Search for the cell housing the specified text and yield its (X, Y) center coordinate. 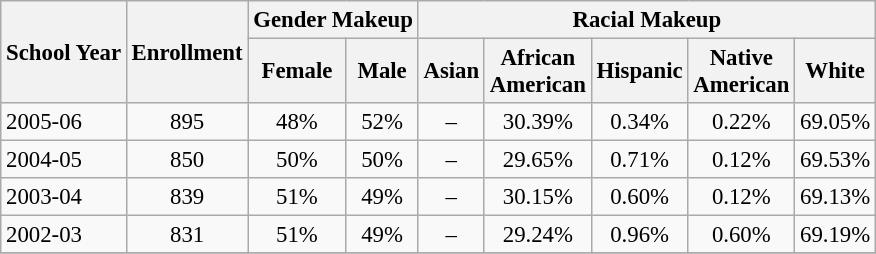
29.24% (538, 235)
30.15% (538, 197)
850 (187, 160)
2005-06 (64, 122)
2002-03 (64, 235)
0.71% (640, 160)
Native American (742, 72)
29.65% (538, 160)
69.53% (836, 160)
895 (187, 122)
0.22% (742, 122)
69.13% (836, 197)
839 (187, 197)
White (836, 72)
Hispanic (640, 72)
Enrollment (187, 52)
African American (538, 72)
52% (382, 122)
30.39% (538, 122)
Female (297, 72)
School Year (64, 52)
Asian (451, 72)
2003-04 (64, 197)
69.05% (836, 122)
Gender Makeup (333, 20)
69.19% (836, 235)
0.34% (640, 122)
2004-05 (64, 160)
831 (187, 235)
Racial Makeup (646, 20)
48% (297, 122)
0.96% (640, 235)
Male (382, 72)
